For the text-containing cell, return its midpoint in [x, y] coordinate format. 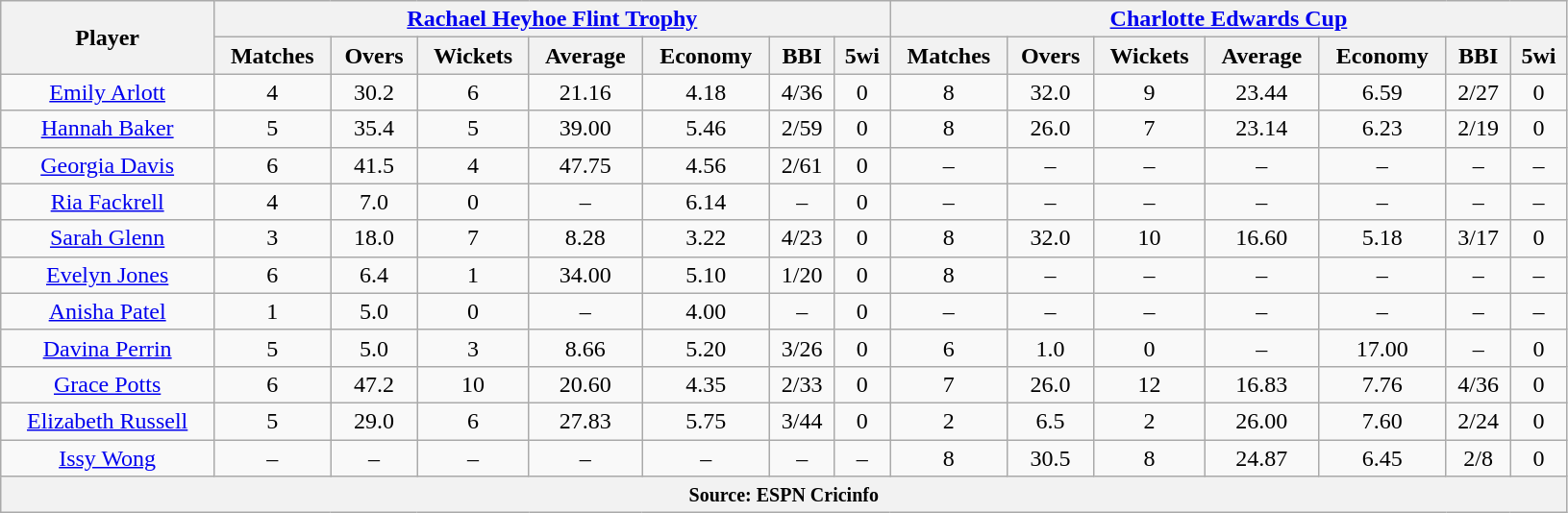
6.4 [374, 275]
Davina Perrin [108, 348]
2/61 [802, 165]
2/24 [1479, 421]
3.22 [706, 238]
16.83 [1262, 384]
Charlotte Edwards Cup [1229, 19]
Elizabeth Russell [108, 421]
21.16 [585, 92]
5.10 [706, 275]
47.2 [374, 384]
Sarah Glenn [108, 238]
18.0 [374, 238]
47.75 [585, 165]
7.60 [1382, 421]
Rachael Heyhoe Flint Trophy [553, 19]
1/20 [802, 275]
Issy Wong [108, 458]
9 [1150, 92]
3/26 [802, 348]
6.5 [1051, 421]
4.18 [706, 92]
Hannah Baker [108, 129]
16.60 [1262, 238]
Anisha Patel [108, 311]
4.35 [706, 384]
6.45 [1382, 458]
34.00 [585, 275]
39.00 [585, 129]
Source: ESPN Cricinfo [784, 495]
8.66 [585, 348]
4.56 [706, 165]
20.60 [585, 384]
Emily Arlott [108, 92]
6.59 [1382, 92]
Grace Potts [108, 384]
30.5 [1051, 458]
2/33 [802, 384]
6.14 [706, 202]
41.5 [374, 165]
2/19 [1479, 129]
8.28 [585, 238]
12 [1150, 384]
Georgia Davis [108, 165]
Player [108, 37]
7.0 [374, 202]
29.0 [374, 421]
2/27 [1479, 92]
2/8 [1479, 458]
26.00 [1262, 421]
35.4 [374, 129]
5.46 [706, 129]
23.44 [1262, 92]
Evelyn Jones [108, 275]
2/59 [802, 129]
3/44 [802, 421]
Ria Fackrell [108, 202]
27.83 [585, 421]
1.0 [1051, 348]
4.00 [706, 311]
4/23 [802, 238]
3/17 [1479, 238]
5.20 [706, 348]
24.87 [1262, 458]
5.18 [1382, 238]
7.76 [1382, 384]
17.00 [1382, 348]
6.23 [1382, 129]
23.14 [1262, 129]
30.2 [374, 92]
5.75 [706, 421]
